Pinpoint the cell where the given text exists, returning its (x, y) midpoint coordinate. 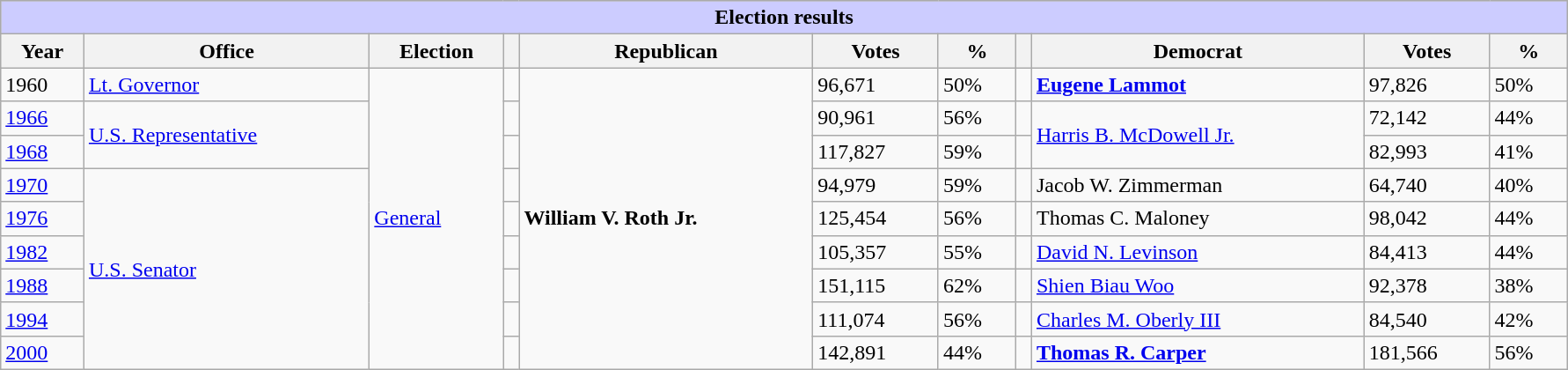
Eugene Lammot (1198, 85)
38% (1528, 285)
117,827 (876, 152)
72,142 (1427, 118)
40% (1528, 185)
Office (226, 51)
General (436, 218)
98,042 (1427, 218)
Election (436, 51)
1960 (42, 85)
125,454 (876, 218)
Lt. Governor (226, 85)
Thomas C. Maloney (1198, 218)
111,074 (876, 319)
Year (42, 51)
97,826 (1427, 85)
David N. Levinson (1198, 252)
84,413 (1427, 252)
55% (977, 252)
1968 (42, 152)
84,540 (1427, 319)
Thomas R. Carper (1198, 352)
Shien Biau Woo (1198, 285)
William V. Roth Jr. (666, 218)
Election results (785, 18)
1970 (42, 185)
Harris B. McDowell Jr. (1198, 135)
151,115 (876, 285)
96,671 (876, 85)
2000 (42, 352)
Republican (666, 51)
1976 (42, 218)
Jacob W. Zimmerman (1198, 185)
Charles M. Oberly III (1198, 319)
41% (1528, 152)
181,566 (1427, 352)
105,357 (876, 252)
94,979 (876, 185)
90,961 (876, 118)
U.S. Representative (226, 135)
82,993 (1427, 152)
Democrat (1198, 51)
142,891 (876, 352)
64,740 (1427, 185)
62% (977, 285)
42% (1528, 319)
1988 (42, 285)
92,378 (1427, 285)
1994 (42, 319)
1966 (42, 118)
1982 (42, 252)
U.S. Senator (226, 269)
